Return the (X, Y) coordinate for the center point of the cell that contains the specified text.  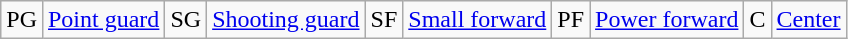
Power forward (667, 20)
C (758, 20)
SF (384, 20)
PG (22, 20)
Small forward (478, 20)
SG (186, 20)
PF (571, 20)
Shooting guard (286, 20)
Point guard (103, 20)
Center (808, 20)
